For the text-containing cell, return its midpoint in (X, Y) coordinate format. 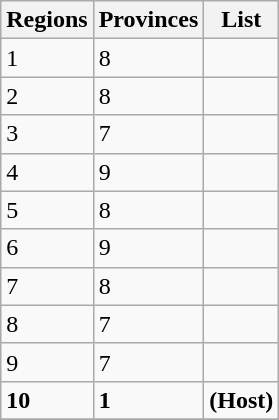
List (242, 20)
Provinces (148, 20)
10 (47, 400)
4 (47, 172)
5 (47, 210)
Regions (47, 20)
2 (47, 96)
3 (47, 134)
(Host) (242, 400)
6 (47, 248)
